Detect which cell encompasses the target text, then output its (x, y) center coordinate. 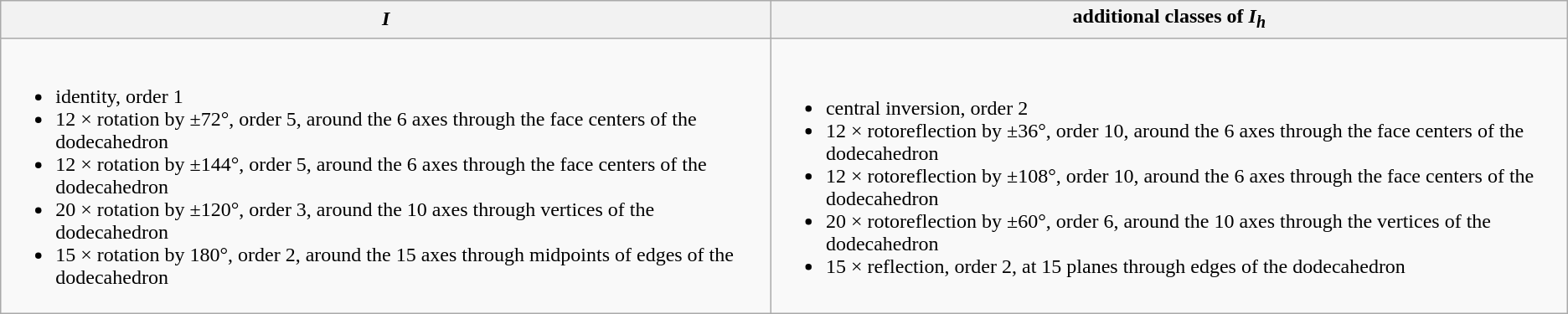
I (386, 19)
additional classes of Ih (1169, 19)
